Determine the [X, Y] coordinate at the center of the cell enclosing the given text.  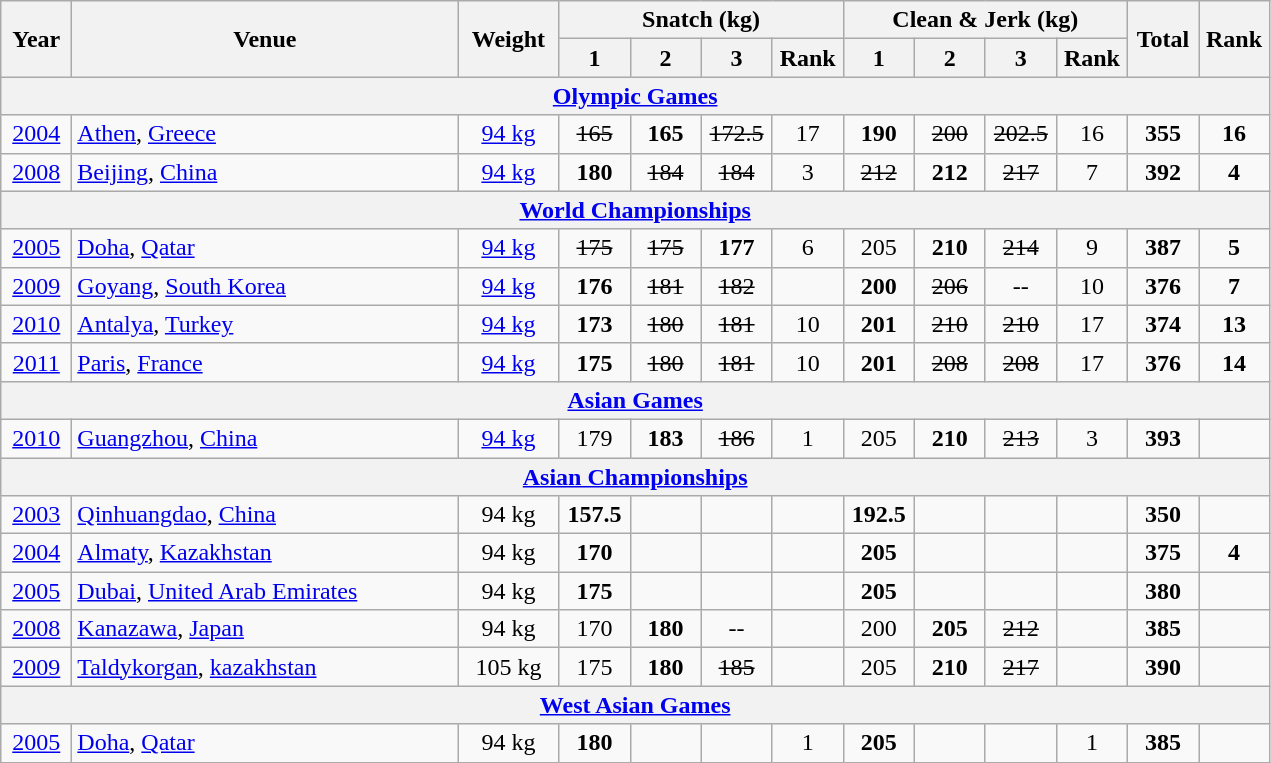
182 [736, 286]
Antalya, Turkey [265, 324]
Qinhuangdao, China [265, 515]
190 [878, 134]
Asian Games [636, 400]
Snatch (kg) [701, 20]
Olympic Games [636, 96]
173 [594, 324]
13 [1234, 324]
393 [1162, 438]
Weight [508, 39]
Total [1162, 39]
Paris, France [265, 362]
206 [950, 286]
Guangzhou, China [265, 438]
380 [1162, 591]
Goyang, South Korea [265, 286]
374 [1162, 324]
172.5 [736, 134]
9 [1092, 248]
392 [1162, 172]
375 [1162, 553]
2011 [36, 362]
West Asian Games [636, 705]
105 kg [508, 667]
213 [1020, 438]
185 [736, 667]
387 [1162, 248]
202.5 [1020, 134]
Venue [265, 39]
Beijing, China [265, 172]
5 [1234, 248]
390 [1162, 667]
Dubai, United Arab Emirates [265, 591]
Clean & Jerk (kg) [985, 20]
World Championships [636, 210]
176 [594, 286]
192.5 [878, 515]
355 [1162, 134]
2003 [36, 515]
157.5 [594, 515]
14 [1234, 362]
Kanazawa, Japan [265, 629]
Taldykorgan, kazakhstan [265, 667]
179 [594, 438]
Athen, Greece [265, 134]
350 [1162, 515]
Asian Championships [636, 477]
Year [36, 39]
177 [736, 248]
183 [666, 438]
Almaty, Kazakhstan [265, 553]
214 [1020, 248]
6 [808, 248]
186 [736, 438]
